For the text-containing cell, return its midpoint in [X, Y] coordinate format. 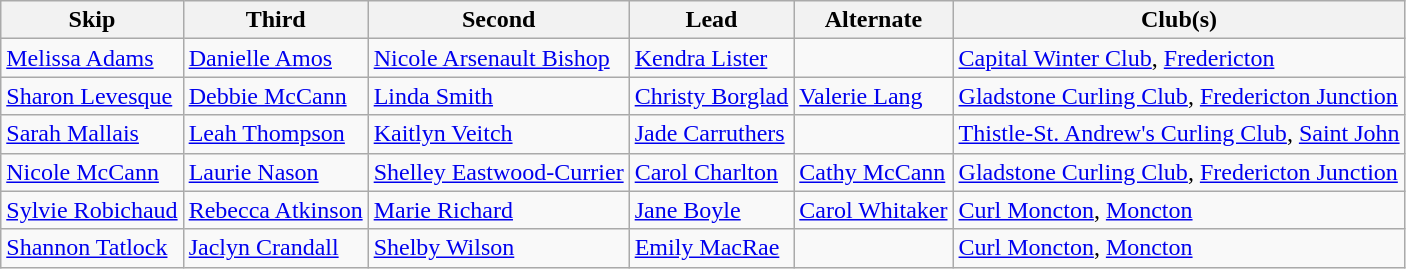
Lead [712, 20]
Shannon Tatlock [92, 248]
Debbie McCann [276, 96]
Shelley Eastwood-Currier [498, 172]
Second [498, 20]
Danielle Amos [276, 58]
Skip [92, 20]
Carol Charlton [712, 172]
Rebecca Atkinson [276, 210]
Kaitlyn Veitch [498, 134]
Jane Boyle [712, 210]
Alternate [874, 20]
Christy Borglad [712, 96]
Nicole Arsenault Bishop [498, 58]
Club(s) [1179, 20]
Jade Carruthers [712, 134]
Laurie Nason [276, 172]
Thistle-St. Andrew's Curling Club, Saint John [1179, 134]
Linda Smith [498, 96]
Sarah Mallais [92, 134]
Melissa Adams [92, 58]
Shelby Wilson [498, 248]
Leah Thompson [276, 134]
Carol Whitaker [874, 210]
Sharon Levesque [92, 96]
Nicole McCann [92, 172]
Capital Winter Club, Fredericton [1179, 58]
Sylvie Robichaud [92, 210]
Emily MacRae [712, 248]
Valerie Lang [874, 96]
Cathy McCann [874, 172]
Marie Richard [498, 210]
Kendra Lister [712, 58]
Third [276, 20]
Jaclyn Crandall [276, 248]
